Output the [x, y] coordinate of the center of the cell containing the given text.  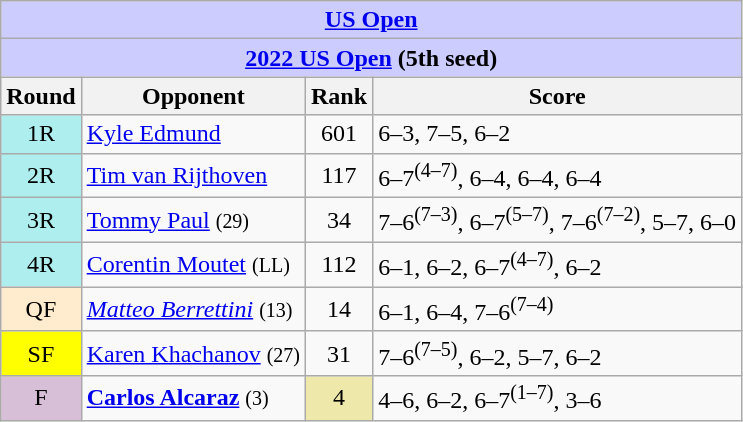
QF [41, 310]
6–7(4–7), 6–4, 6–4, 6–4 [558, 176]
SF [41, 354]
Opponent [193, 96]
Tommy Paul (29) [193, 220]
F [41, 398]
112 [340, 264]
Score [558, 96]
31 [340, 354]
4R [41, 264]
Carlos Alcaraz (3) [193, 398]
601 [340, 134]
Round [41, 96]
117 [340, 176]
US Open [372, 20]
Kyle Edmund [193, 134]
Rank [340, 96]
6–3, 7–5, 6–2 [558, 134]
4–6, 6–2, 6–7(1–7), 3–6 [558, 398]
1R [41, 134]
Karen Khachanov (27) [193, 354]
3R [41, 220]
2R [41, 176]
Matteo Berrettini (13) [193, 310]
Tim van Rijthoven [193, 176]
6–1, 6–4, 7–6(7–4) [558, 310]
34 [340, 220]
7–6(7–3), 6–7(5–7), 7–6(7–2), 5–7, 6–0 [558, 220]
2022 US Open (5th seed) [372, 58]
4 [340, 398]
Corentin Moutet (LL) [193, 264]
14 [340, 310]
7–6(7–5), 6–2, 5–7, 6–2 [558, 354]
6–1, 6–2, 6–7(4–7), 6–2 [558, 264]
